Determine the (X, Y) coordinate at the center of the cell enclosing the given text.  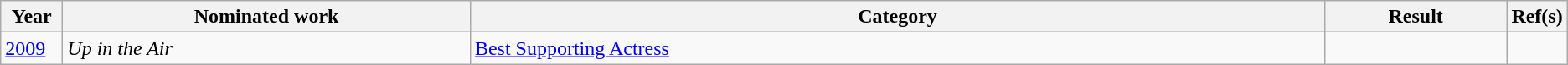
Result (1416, 17)
Year (32, 17)
Nominated work (266, 17)
2009 (32, 48)
Best Supporting Actress (897, 48)
Up in the Air (266, 48)
Category (897, 17)
Ref(s) (1537, 17)
